Locate the cell with the specified text and output its (X, Y) center coordinate. 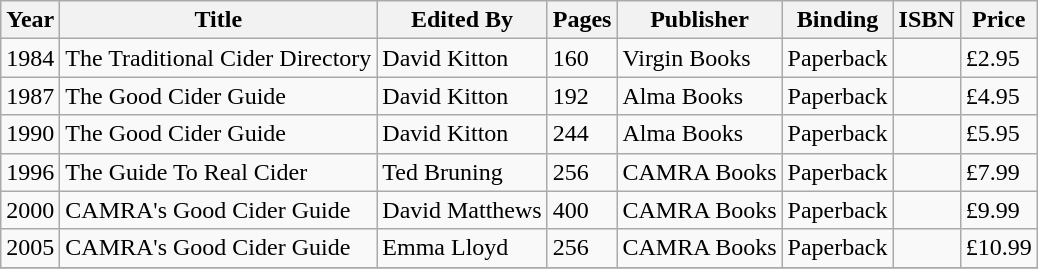
192 (582, 96)
ISBN (926, 20)
400 (582, 210)
The Guide To Real Cider (218, 172)
Price (998, 20)
Binding (838, 20)
£2.95 (998, 58)
£10.99 (998, 248)
Edited By (462, 20)
Pages (582, 20)
Publisher (700, 20)
David Matthews (462, 210)
£9.99 (998, 210)
Ted Bruning (462, 172)
1990 (30, 134)
Virgin Books (700, 58)
1984 (30, 58)
Title (218, 20)
1987 (30, 96)
Emma Lloyd (462, 248)
1996 (30, 172)
Year (30, 20)
244 (582, 134)
2005 (30, 248)
£5.95 (998, 134)
2000 (30, 210)
160 (582, 58)
£4.95 (998, 96)
The Traditional Cider Directory (218, 58)
£7.99 (998, 172)
